Find where the given text appears and provide that cell's center as (x, y) coordinate. 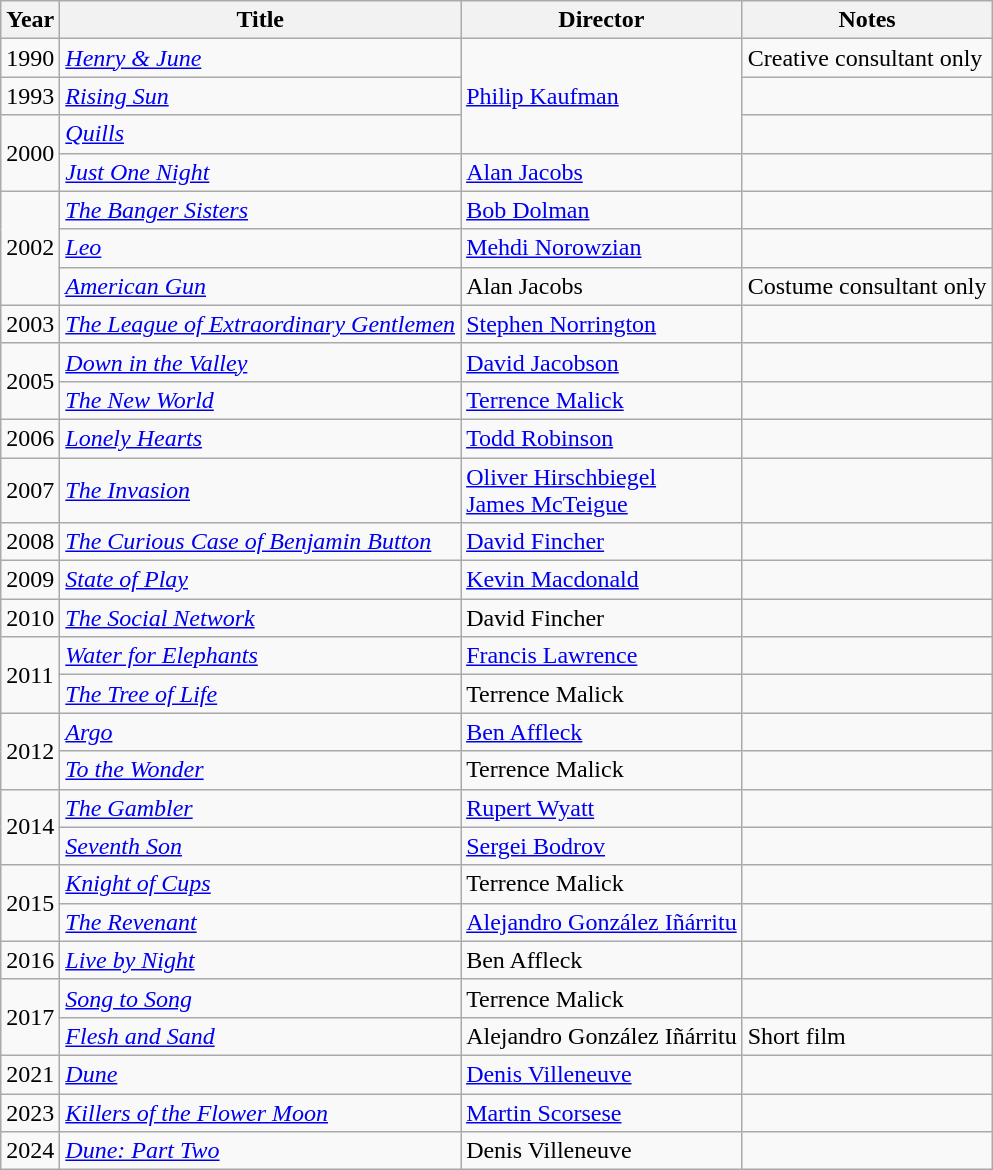
To the Wonder (260, 770)
Short film (867, 1036)
Todd Robinson (602, 438)
2003 (30, 324)
Killers of the Flower Moon (260, 1113)
Notes (867, 20)
2011 (30, 675)
The Revenant (260, 922)
Flesh and Sand (260, 1036)
The New World (260, 400)
Leo (260, 248)
The League of Extraordinary Gentlemen (260, 324)
The Social Network (260, 618)
The Invasion (260, 490)
Creative consultant only (867, 58)
American Gun (260, 286)
Henry & June (260, 58)
2024 (30, 1151)
Water for Elephants (260, 656)
Title (260, 20)
Rising Sun (260, 96)
The Gambler (260, 808)
Rupert Wyatt (602, 808)
2000 (30, 153)
2005 (30, 381)
Francis Lawrence (602, 656)
Costume consultant only (867, 286)
Bob Dolman (602, 210)
2008 (30, 542)
Martin Scorsese (602, 1113)
Dune: Part Two (260, 1151)
The Curious Case of Benjamin Button (260, 542)
Down in the Valley (260, 362)
Year (30, 20)
David Jacobson (602, 362)
Kevin Macdonald (602, 580)
Lonely Hearts (260, 438)
2015 (30, 903)
Live by Night (260, 960)
1993 (30, 96)
The Tree of Life (260, 694)
Stephen Norrington (602, 324)
Director (602, 20)
2002 (30, 248)
2023 (30, 1113)
2010 (30, 618)
Oliver HirschbiegelJames McTeigue (602, 490)
2021 (30, 1074)
Quills (260, 134)
Mehdi Norowzian (602, 248)
State of Play (260, 580)
Philip Kaufman (602, 96)
The Banger Sisters (260, 210)
2017 (30, 1017)
2006 (30, 438)
Seventh Son (260, 846)
2007 (30, 490)
Argo (260, 732)
Dune (260, 1074)
2016 (30, 960)
Just One Night (260, 172)
2009 (30, 580)
2014 (30, 827)
2012 (30, 751)
Song to Song (260, 998)
Sergei Bodrov (602, 846)
1990 (30, 58)
Knight of Cups (260, 884)
